Find where the given text appears and provide that cell's center as [x, y] coordinate. 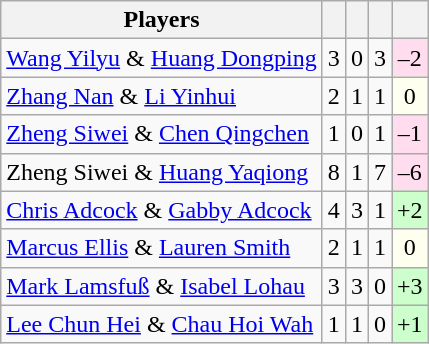
+1 [410, 324]
Players [162, 20]
Chris Adcock & Gabby Adcock [162, 210]
Marcus Ellis & Lauren Smith [162, 248]
Zhang Nan & Li Yinhui [162, 96]
–1 [410, 134]
Zheng Siwei & Chen Qingchen [162, 134]
–6 [410, 172]
Zheng Siwei & Huang Yaqiong [162, 172]
–2 [410, 58]
4 [334, 210]
Wang Yilyu & Huang Dongping [162, 58]
Mark Lamsfuß & Isabel Lohau [162, 286]
+2 [410, 210]
Lee Chun Hei & Chau Hoi Wah [162, 324]
8 [334, 172]
+3 [410, 286]
7 [380, 172]
